Determine the [x, y] coordinate at the center of the cell enclosing the given text.  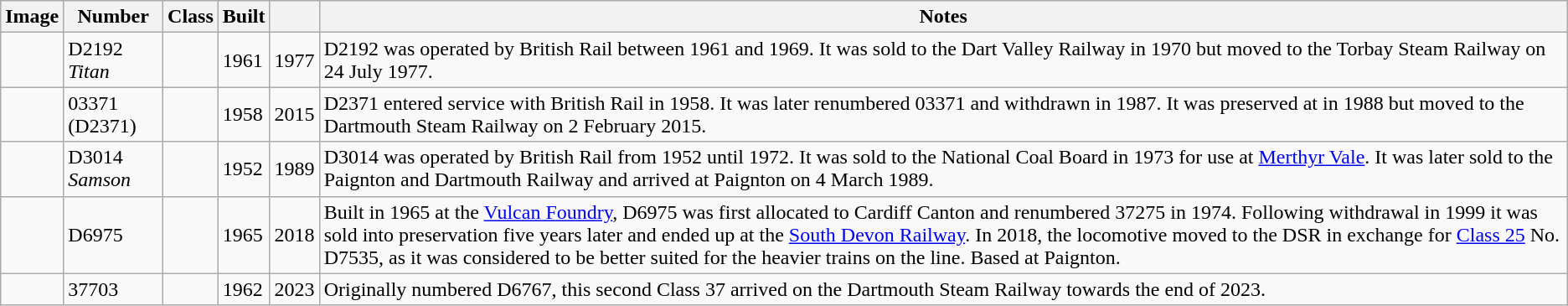
D6975 [114, 235]
1989 [295, 169]
Notes [943, 17]
1952 [244, 169]
03371 (D2371) [114, 114]
D2192 Titan [114, 60]
2015 [295, 114]
Image [32, 17]
Number [114, 17]
D3014 Samson [114, 169]
2023 [295, 289]
Originally numbered D6767, this second Class 37 arrived on the Dartmouth Steam Railway towards the end of 2023. [943, 289]
2018 [295, 235]
1965 [244, 235]
1958 [244, 114]
Class [191, 17]
Built [244, 17]
1962 [244, 289]
37703 [114, 289]
1961 [244, 60]
1977 [295, 60]
